Detect which cell encompasses the target text, then output its (X, Y) center coordinate. 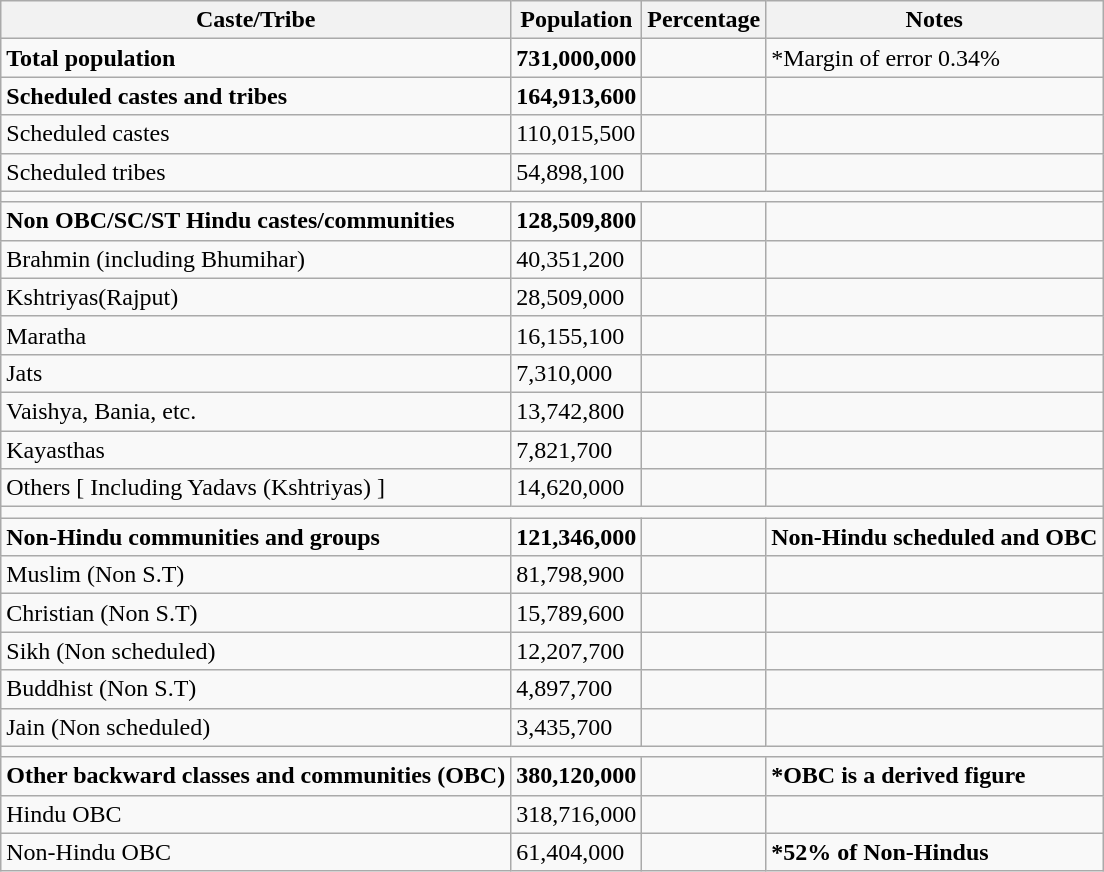
40,351,200 (576, 259)
Kayasthas (256, 449)
Population (576, 20)
61,404,000 (576, 852)
380,120,000 (576, 776)
7,310,000 (576, 373)
164,913,600 (576, 96)
Sikh (Non scheduled) (256, 651)
16,155,100 (576, 335)
Christian (Non S.T) (256, 613)
3,435,700 (576, 727)
110,015,500 (576, 134)
4,897,700 (576, 689)
14,620,000 (576, 488)
Kshtriyas(Rajput) (256, 297)
Maratha (256, 335)
Scheduled castes and tribes (256, 96)
81,798,900 (576, 575)
Jain (Non scheduled) (256, 727)
Non OBC/SC/ST Hindu castes/communities (256, 221)
Vaishya, Bania, etc. (256, 411)
Muslim (Non S.T) (256, 575)
Scheduled castes (256, 134)
13,742,800 (576, 411)
Hindu OBC (256, 814)
Others [ Including Yadavs (Kshtriyas) ] (256, 488)
Non-Hindu scheduled and OBC (934, 537)
Percentage (704, 20)
Total population (256, 58)
Non-Hindu communities and groups (256, 537)
*52% of Non-Hindus (934, 852)
28,509,000 (576, 297)
Brahmin (including Bhumihar) (256, 259)
7,821,700 (576, 449)
*Margin of error 0.34% (934, 58)
121,346,000 (576, 537)
731,000,000 (576, 58)
*OBC is a derived figure (934, 776)
Jats (256, 373)
Scheduled tribes (256, 172)
128,509,800 (576, 221)
318,716,000 (576, 814)
Non-Hindu OBC (256, 852)
Caste/Tribe (256, 20)
Notes (934, 20)
Other backward classes and communities (OBC) (256, 776)
54,898,100 (576, 172)
Buddhist (Non S.T) (256, 689)
12,207,700 (576, 651)
15,789,600 (576, 613)
